For the text-containing cell, return its midpoint in [x, y] coordinate format. 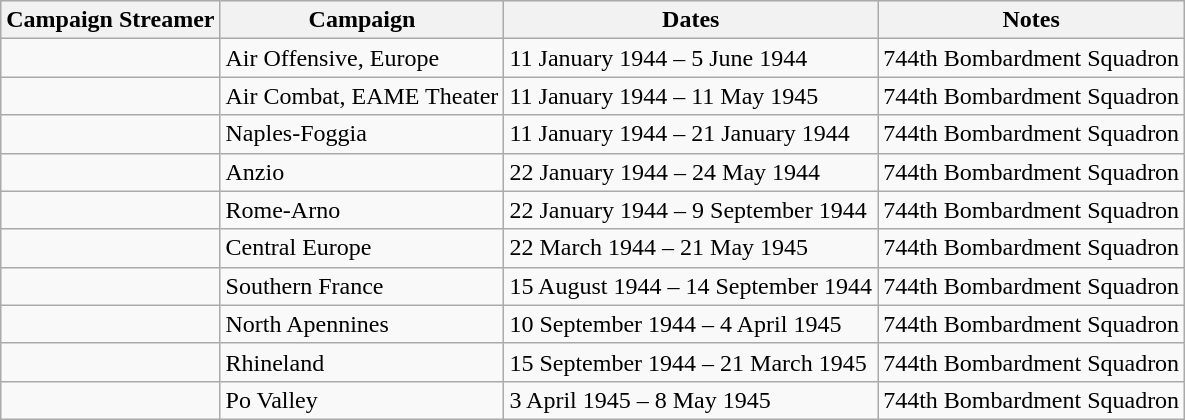
North Apennines [362, 324]
Campaign [362, 20]
11 January 1944 – 21 January 1944 [691, 134]
Air Combat, EAME Theater [362, 96]
22 March 1944 – 21 May 1945 [691, 248]
11 January 1944 – 11 May 1945 [691, 96]
15 September 1944 – 21 March 1945 [691, 362]
3 April 1945 – 8 May 1945 [691, 400]
11 January 1944 – 5 June 1944 [691, 58]
Rhineland [362, 362]
Naples-Foggia [362, 134]
Central Europe [362, 248]
15 August 1944 – 14 September 1944 [691, 286]
10 September 1944 – 4 April 1945 [691, 324]
Anzio [362, 172]
Southern France [362, 286]
Air Offensive, Europe [362, 58]
Po Valley [362, 400]
Dates [691, 20]
Notes [1032, 20]
22 January 1944 – 24 May 1944 [691, 172]
Campaign Streamer [110, 20]
22 January 1944 – 9 September 1944 [691, 210]
Rome-Arno [362, 210]
